For the text-containing cell, return its midpoint in [x, y] coordinate format. 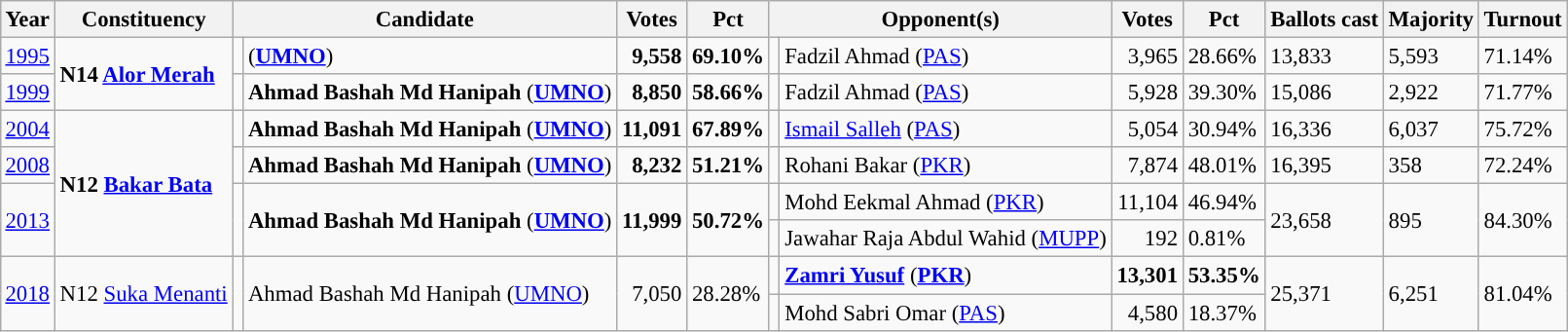
72.24% [1522, 166]
75.72% [1522, 129]
7,874 [1147, 166]
2013 [27, 220]
69.10% [728, 55]
11,104 [1147, 203]
84.30% [1522, 220]
2,922 [1431, 92]
51.21% [728, 166]
5,593 [1431, 55]
2018 [27, 294]
48.01% [1224, 166]
N12 Bakar Bata [144, 184]
N14 Alor Merah [144, 74]
N12 Suka Menanti [144, 294]
53.35% [1224, 276]
6,037 [1431, 129]
7,050 [652, 294]
18.37% [1224, 313]
50.72% [728, 220]
16,395 [1324, 166]
81.04% [1522, 294]
16,336 [1324, 129]
Ballots cast [1324, 19]
358 [1431, 166]
Ismail Salleh (PAS) [946, 129]
0.81% [1224, 239]
8,850 [652, 92]
Rohani Bakar (PKR) [946, 166]
46.94% [1224, 203]
71.77% [1522, 92]
11,999 [652, 220]
Zamri Yusuf (PKR) [946, 276]
71.14% [1522, 55]
28.28% [728, 294]
Mohd Eekmal Ahmad (PKR) [946, 203]
13,301 [1147, 276]
9,558 [652, 55]
4,580 [1147, 313]
192 [1147, 239]
1999 [27, 92]
5,054 [1147, 129]
Constituency [144, 19]
23,658 [1324, 220]
Opponent(s) [940, 19]
30.94% [1224, 129]
58.66% [728, 92]
25,371 [1324, 294]
13,833 [1324, 55]
Mohd Sabri Omar (PAS) [946, 313]
(UMNO) [430, 55]
2004 [27, 129]
11,091 [652, 129]
3,965 [1147, 55]
Candidate [424, 19]
5,928 [1147, 92]
8,232 [652, 166]
28.66% [1224, 55]
67.89% [728, 129]
1995 [27, 55]
39.30% [1224, 92]
895 [1431, 220]
6,251 [1431, 294]
Year [27, 19]
15,086 [1324, 92]
Turnout [1522, 19]
2008 [27, 166]
Jawahar Raja Abdul Wahid (MUPP) [946, 239]
Majority [1431, 19]
